Return (x, y) of the center of cell containing provided text 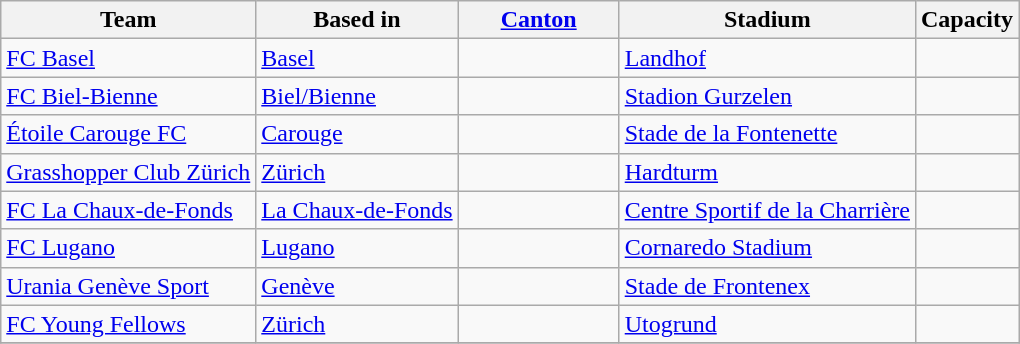
Cornaredo Stadium (767, 248)
Utogrund (767, 324)
Stade de la Fontenette (767, 134)
Team (128, 20)
Stadium (767, 20)
Biel/Bienne (357, 96)
Canton (538, 20)
Grasshopper Club Zürich (128, 172)
Stade de Frontenex (767, 286)
Urania Genève Sport (128, 286)
Basel (357, 58)
FC La Chaux-de-Fonds (128, 210)
Lugano (357, 248)
Capacity (966, 20)
Genève (357, 286)
FC Basel (128, 58)
Stadion Gurzelen (767, 96)
Based in (357, 20)
FC Young Fellows (128, 324)
Landhof (767, 58)
Étoile Carouge FC (128, 134)
Centre Sportif de la Charrière (767, 210)
FC Lugano (128, 248)
Carouge (357, 134)
La Chaux-de-Fonds (357, 210)
Hardturm (767, 172)
FC Biel-Bienne (128, 96)
